Pinpoint the cell where the given text exists, returning its [X, Y] midpoint coordinate. 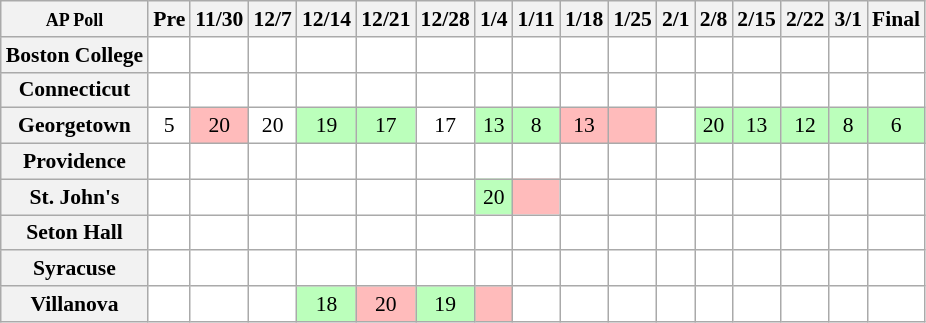
1/18 [584, 19]
AP Poll [74, 19]
12/14 [326, 19]
2/22 [806, 19]
Final [896, 19]
11/30 [219, 19]
Villanova [74, 304]
1/25 [632, 19]
Syracuse [74, 269]
12 [806, 126]
Seton Hall [74, 233]
Pre [169, 19]
2/1 [676, 19]
Providence [74, 162]
5 [169, 126]
2/8 [714, 19]
12/28 [446, 19]
Connecticut [74, 90]
6 [896, 126]
3/1 [848, 19]
12/21 [386, 19]
1/4 [494, 19]
12/7 [272, 19]
Georgetown [74, 126]
2/15 [756, 19]
1/11 [536, 19]
Boston College [74, 55]
18 [326, 304]
St. John's [74, 197]
